Determine the [X, Y] coordinate at the center of the cell enclosing the given text.  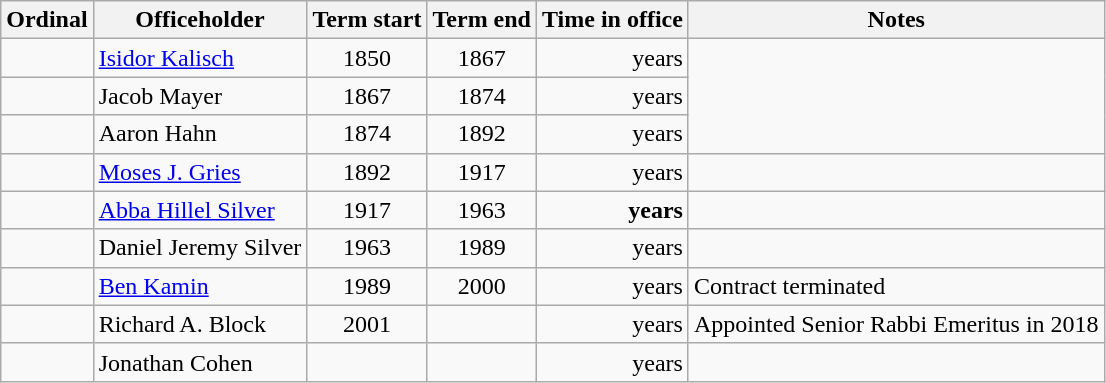
Term end [482, 20]
2000 [482, 286]
Notes [896, 20]
Ordinal [47, 20]
Isidor Kalisch [200, 58]
Moses J. Gries [200, 172]
Richard A. Block [200, 324]
2001 [367, 324]
Ben Kamin [200, 286]
Appointed Senior Rabbi Emeritus in 2018 [896, 324]
Jacob Mayer [200, 96]
Abba Hillel Silver [200, 210]
Officeholder [200, 20]
Contract terminated [896, 286]
Time in office [613, 20]
Term start [367, 20]
Aaron Hahn [200, 134]
Daniel Jeremy Silver [200, 248]
Jonathan Cohen [200, 362]
1850 [367, 58]
